Output the (X, Y) coordinate of the center of the cell containing the given text.  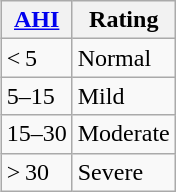
15–30 (36, 134)
> 30 (36, 172)
Mild (124, 96)
Severe (124, 172)
< 5 (36, 58)
Normal (124, 58)
Rating (124, 20)
Moderate (124, 134)
5–15 (36, 96)
AHI (36, 20)
